Search for the cell housing the specified text and yield its (X, Y) center coordinate. 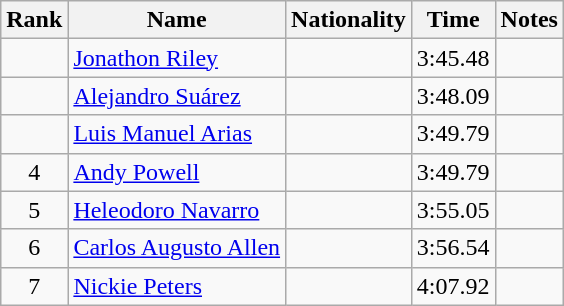
Time (453, 20)
4:07.92 (453, 286)
Jonathon Riley (177, 58)
Luis Manuel Arias (177, 134)
6 (34, 248)
4 (34, 172)
Andy Powell (177, 172)
3:56.54 (453, 248)
3:45.48 (453, 58)
3:48.09 (453, 96)
Carlos Augusto Allen (177, 248)
Nationality (349, 20)
7 (34, 286)
Name (177, 20)
Heleodoro Navarro (177, 210)
Rank (34, 20)
Nickie Peters (177, 286)
3:55.05 (453, 210)
Alejandro Suárez (177, 96)
5 (34, 210)
Notes (529, 20)
